Provide the [x, y] coordinate of the cell's center where the given text is located.  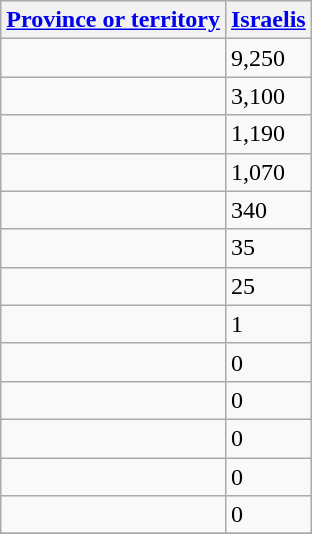
1,070 [268, 172]
Province or territory [114, 20]
3,100 [268, 96]
25 [268, 286]
9,250 [268, 58]
Israelis [268, 20]
1,190 [268, 134]
35 [268, 248]
340 [268, 210]
1 [268, 324]
